Return the [x, y] coordinate for the center point of the cell that contains the specified text.  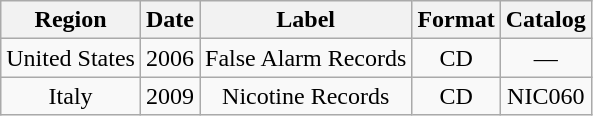
False Alarm Records [306, 58]
Label [306, 20]
Date [170, 20]
— [546, 58]
NIC060 [546, 96]
Nicotine Records [306, 96]
Format [456, 20]
Catalog [546, 20]
2006 [170, 58]
Italy [71, 96]
United States [71, 58]
2009 [170, 96]
Region [71, 20]
